Return (X, Y) of the center of cell containing provided text 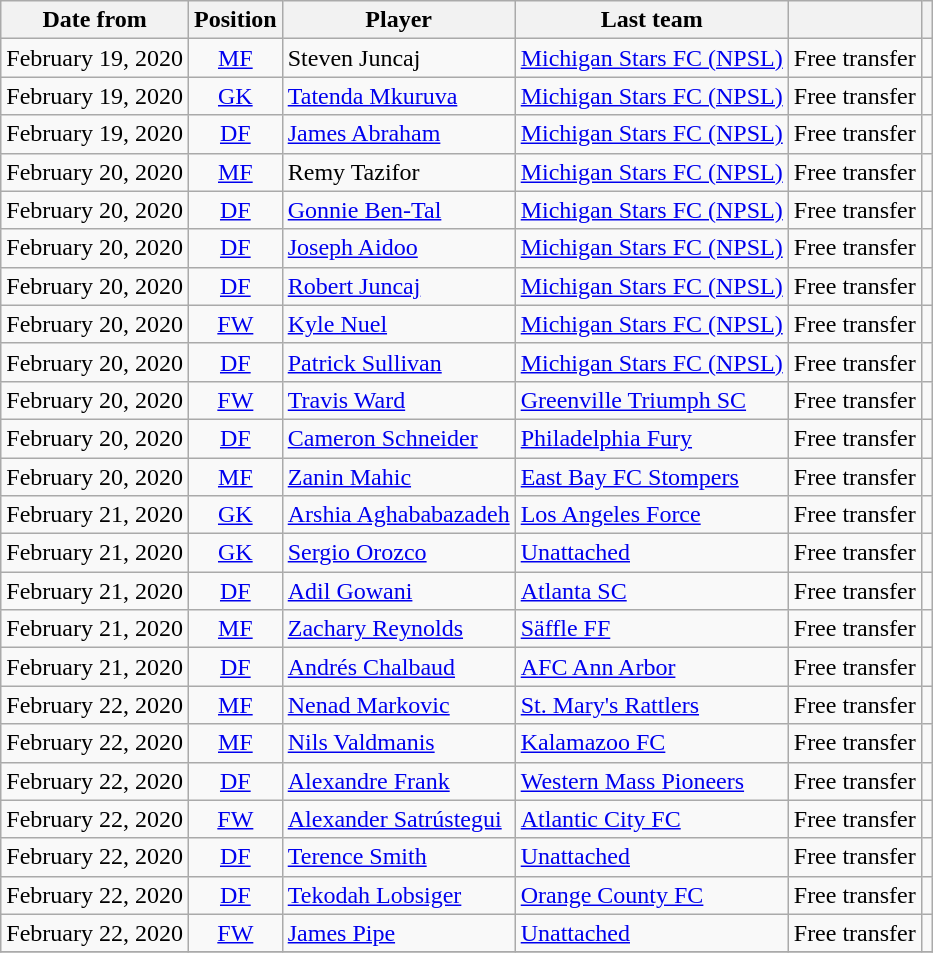
Joseph Aidoo (398, 248)
Tekodah Lobsiger (398, 895)
Kyle Nuel (398, 324)
Greenville Triumph SC (652, 400)
Patrick Sullivan (398, 362)
Alexander Satrústegui (398, 819)
Atlanta SC (652, 591)
Adil Gowani (398, 591)
Date from (95, 20)
Philadelphia Fury (652, 438)
Robert Juncaj (398, 286)
Player (398, 20)
Travis Ward (398, 400)
Nenad Markovic (398, 705)
East Bay FC Stompers (652, 477)
Tatenda Mkuruva (398, 96)
Last team (652, 20)
Alexandre Frank (398, 781)
Säffle FF (652, 629)
Zachary Reynolds (398, 629)
Gonnie Ben-Tal (398, 210)
Andrés Chalbaud (398, 667)
Nils Valdmanis (398, 743)
Orange County FC (652, 895)
AFC Ann Arbor (652, 667)
Position (235, 20)
Western Mass Pioneers (652, 781)
St. Mary's Rattlers (652, 705)
Terence Smith (398, 857)
James Abraham (398, 134)
Arshia Aghababazadeh (398, 515)
Zanin Mahic (398, 477)
Atlantic City FC (652, 819)
Steven Juncaj (398, 58)
Cameron Schneider (398, 438)
Los Angeles Force (652, 515)
Remy Tazifor (398, 172)
James Pipe (398, 933)
Sergio Orozco (398, 553)
Kalamazoo FC (652, 743)
